Capture the cell that displays the provided text and extract its (x, y) central coordinate. 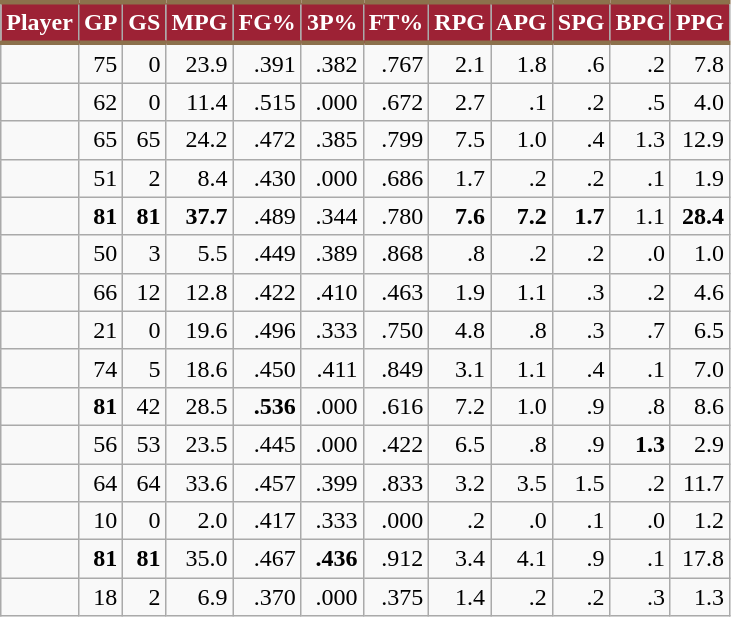
11.4 (200, 102)
.385 (332, 140)
6.9 (200, 597)
66 (100, 292)
18.6 (200, 368)
MPG (200, 22)
8.4 (200, 178)
.417 (267, 521)
.496 (267, 330)
7.8 (700, 63)
2.1 (460, 63)
11.7 (700, 483)
28.5 (200, 406)
12 (144, 292)
21 (100, 330)
3 (144, 254)
.389 (332, 254)
.344 (332, 216)
.375 (396, 597)
4.8 (460, 330)
3.4 (460, 559)
4.6 (700, 292)
.868 (396, 254)
.686 (396, 178)
.463 (396, 292)
SPG (581, 22)
APG (522, 22)
23.9 (200, 63)
51 (100, 178)
1.8 (522, 63)
74 (100, 368)
.616 (396, 406)
7.0 (700, 368)
33.6 (200, 483)
.449 (267, 254)
1.4 (460, 597)
3.5 (522, 483)
.450 (267, 368)
1.5 (581, 483)
5 (144, 368)
50 (100, 254)
.391 (267, 63)
.410 (332, 292)
.6 (581, 63)
4.0 (700, 102)
.912 (396, 559)
23.5 (200, 444)
.767 (396, 63)
.536 (267, 406)
.780 (396, 216)
RPG (460, 22)
1.2 (700, 521)
.833 (396, 483)
2.9 (700, 444)
PPG (700, 22)
17.8 (700, 559)
2.0 (200, 521)
.672 (396, 102)
GS (144, 22)
10 (100, 521)
FT% (396, 22)
Player (40, 22)
.5 (640, 102)
24.2 (200, 140)
.489 (267, 216)
75 (100, 63)
.457 (267, 483)
19.6 (200, 330)
.445 (267, 444)
53 (144, 444)
3.2 (460, 483)
.472 (267, 140)
.7 (640, 330)
42 (144, 406)
.382 (332, 63)
.411 (332, 368)
.430 (267, 178)
.849 (396, 368)
62 (100, 102)
5.5 (200, 254)
7.5 (460, 140)
3.1 (460, 368)
12.8 (200, 292)
GP (100, 22)
FG% (267, 22)
.750 (396, 330)
.436 (332, 559)
35.0 (200, 559)
8.6 (700, 406)
18 (100, 597)
37.7 (200, 216)
4.1 (522, 559)
56 (100, 444)
BPG (640, 22)
.399 (332, 483)
12.9 (700, 140)
7.6 (460, 216)
2.7 (460, 102)
28.4 (700, 216)
.467 (267, 559)
.515 (267, 102)
.799 (396, 140)
3P% (332, 22)
.370 (267, 597)
